Output the (X, Y) coordinate of the center of the cell containing the given text.  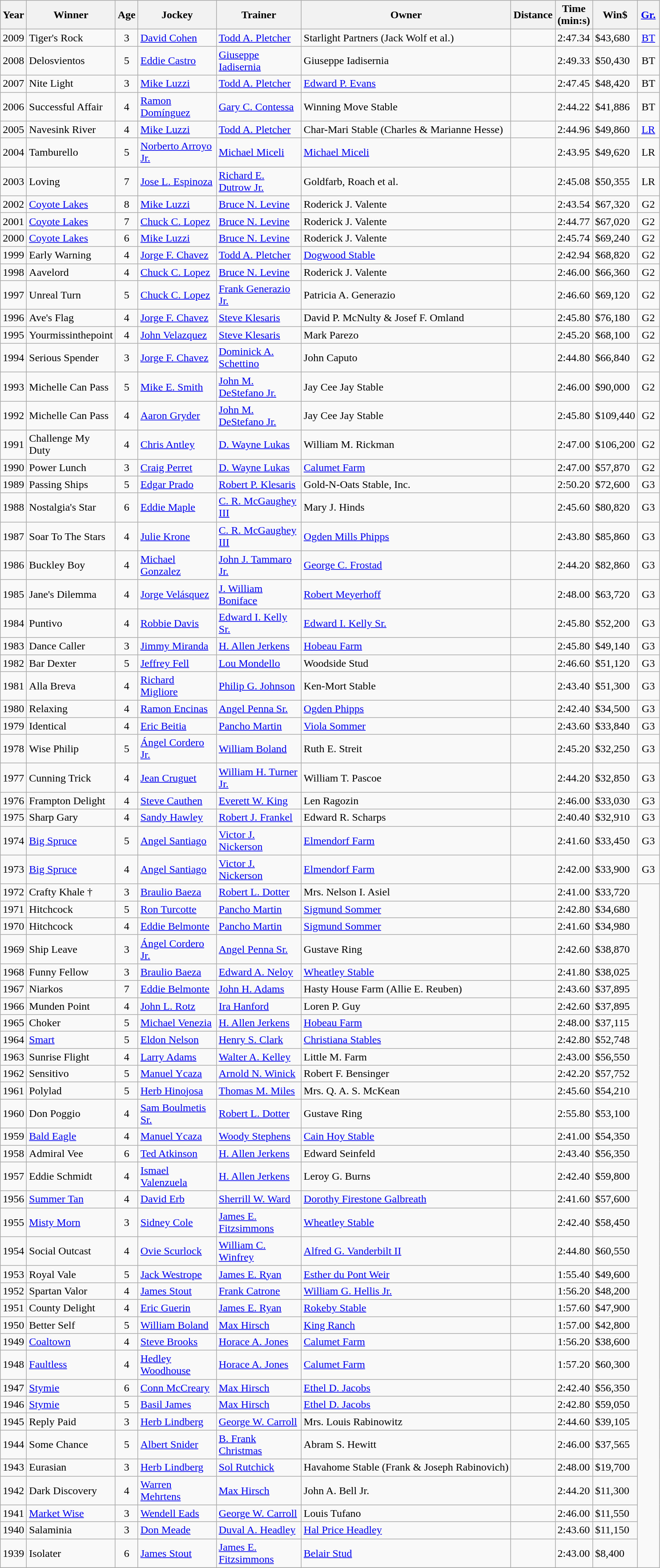
Wise Philip (71, 749)
John A. Bell Jr. (406, 1490)
1975 (13, 818)
Reply Paid (71, 1422)
Jose L. Espinoza (177, 181)
Goldfarb, Roach et al. (406, 181)
Faultless (71, 1365)
Munden Point (71, 1006)
2003 (13, 181)
Bar Dexter (71, 663)
2:42.20 (574, 1074)
1949 (13, 1342)
Distance (533, 15)
Frank Generazio Jr. (259, 295)
Sol Rutchick (259, 1467)
1940 (13, 1530)
Tamburello (71, 152)
2:47.45 (574, 84)
Bald Eagle (71, 1137)
2:42.94 (574, 255)
$32,850 (615, 778)
Eldon Nelson (177, 1040)
$50,430 (615, 60)
1980 (13, 709)
Funny Fellow (71, 972)
1989 (13, 484)
1998 (13, 272)
Serious Spender (71, 358)
$53,100 (615, 1114)
Rokeby Stable (406, 1308)
$67,320 (615, 204)
Robert P. Klesaris (259, 484)
Puntivo (71, 623)
Lou Mondello (259, 663)
Alfred G. Vanderbilt II (406, 1251)
$32,910 (615, 818)
$34,980 (615, 926)
Yourmissinthepoint (71, 335)
$38,870 (615, 949)
2009 (13, 38)
$11,550 (615, 1513)
Craig Perret (177, 468)
Jean Cruguet (177, 778)
$34,500 (615, 709)
$33,030 (615, 801)
$58,450 (615, 1222)
Michael Venezia (177, 1023)
Sherrill W. Ward (259, 1199)
1959 (13, 1137)
1956 (13, 1199)
Edward A. Neloy (259, 972)
2004 (13, 152)
Dark Discovery (71, 1490)
Hal Price Headley (406, 1530)
2:44.60 (574, 1422)
1967 (13, 989)
2:45.08 (574, 181)
$49,620 (615, 152)
Ruth E. Streit (406, 749)
David P. McNulty & Josef F. Omland (406, 318)
Summer Tan (71, 1199)
1976 (13, 801)
Little M. Farm (406, 1057)
2:45.74 (574, 238)
$48,420 (615, 84)
John H. Adams (259, 989)
Time (min:s) (574, 15)
Mike E. Smith (177, 387)
$76,180 (615, 318)
2:44.22 (574, 107)
Relaxing (71, 709)
$37,115 (615, 1023)
$60,550 (615, 1251)
Patricia A. Generazio (406, 295)
$69,240 (615, 238)
Winner (71, 15)
Leroy G. Burns (406, 1176)
1983 (13, 646)
$57,600 (615, 1199)
Buckley Boy (71, 565)
Jeffrey Fell (177, 663)
1951 (13, 1308)
$49,600 (615, 1274)
1982 (13, 663)
$85,860 (615, 536)
Winning Move Stable (406, 107)
Edgar Prado (177, 484)
$47,900 (615, 1308)
Louis Tufano (406, 1513)
2006 (13, 107)
Sam Boulmetis Sr. (177, 1114)
Alla Breva (71, 686)
Esther du Pont Weir (406, 1274)
1960 (13, 1114)
$59,800 (615, 1176)
2:44.96 (574, 129)
$66,360 (615, 272)
Warren Mehrtens (177, 1490)
John L. Rotz (177, 1006)
2:41.80 (574, 972)
1948 (13, 1365)
$106,200 (615, 445)
Ken-Mort Stable (406, 686)
Gold-N-Oats Stable, Inc. (406, 484)
Isolater (71, 1553)
Owner (406, 15)
1985 (13, 594)
Choker (71, 1023)
Power Lunch (71, 468)
1994 (13, 358)
Mary J. Hinds (406, 507)
$38,600 (615, 1342)
$49,140 (615, 646)
Basil James (177, 1405)
John Velazquez (177, 335)
1:57.00 (574, 1325)
1969 (13, 949)
1987 (13, 536)
$69,120 (615, 295)
Mrs. Louis Rabinowitz (406, 1422)
Woodside Stud (406, 663)
$33,900 (615, 869)
John Caputo (406, 358)
Walter A. Kelley (259, 1057)
1943 (13, 1467)
2:55.80 (574, 1114)
$80,820 (615, 507)
Philip G. Johnson (259, 686)
Chris Antley (177, 445)
2002 (13, 204)
George C. Frostad (406, 565)
$38,025 (615, 972)
County Delight (71, 1308)
Aaron Gryder (177, 415)
Polylad (71, 1091)
Abram S. Hewitt (406, 1445)
1997 (13, 295)
$56,550 (615, 1057)
Ogden Mills Phipps (406, 536)
Robert J. Frankel (259, 818)
$63,720 (615, 594)
Edward Seinfeld (406, 1153)
1950 (13, 1325)
Nite Light (71, 84)
Edward R. Scharps (406, 818)
John J. Tammaro Jr. (259, 565)
$41,886 (615, 107)
Delosvientos (71, 60)
Edward P. Evans (406, 84)
1962 (13, 1074)
$32,250 (615, 749)
Robert F. Bensinger (406, 1074)
2007 (13, 84)
1971 (13, 909)
William M. Rickman (406, 445)
1995 (13, 335)
Coaltown (71, 1342)
8 (126, 204)
Admiral Vee (71, 1153)
1970 (13, 926)
$51,120 (615, 663)
1986 (13, 565)
Richard Migliore (177, 686)
William T. Pascoe (406, 778)
Salaminia (71, 1530)
2:43.80 (574, 536)
$19,700 (615, 1467)
1942 (13, 1490)
1958 (13, 1153)
Viola Sommer (406, 726)
1991 (13, 445)
Ted Atkinson (177, 1153)
Nostalgia's Star (71, 507)
1:57.60 (574, 1308)
Larry Adams (177, 1057)
$11,150 (615, 1530)
Cain Hoy Stable (406, 1137)
$57,870 (615, 468)
Spartan Valor (71, 1291)
David Cohen (177, 38)
$68,100 (615, 335)
Ira Hanford (259, 1006)
Woody Stephens (259, 1137)
Steve Cauthen (177, 801)
$59,050 (615, 1405)
Ramon Domínguez (177, 107)
Hasty House Farm (Allie E. Reuben) (406, 989)
Eddie Schmidt (71, 1176)
Robbie Davis (177, 623)
Ave's Flag (71, 318)
Starlight Partners (Jack Wolf et al.) (406, 38)
Loving (71, 181)
Dogwood Stable (406, 255)
1963 (13, 1057)
1988 (13, 507)
William H. Turner Jr. (259, 778)
Duval A. Headley (259, 1530)
Challenge My Duty (71, 445)
1944 (13, 1445)
$68,820 (615, 255)
2:50.20 (574, 484)
Eurasian (71, 1467)
$33,450 (615, 841)
1996 (13, 318)
1964 (13, 1040)
$34,680 (615, 909)
Ismael Valenzuela (177, 1176)
Trainer (259, 15)
Loren P. Guy (406, 1006)
1979 (13, 726)
Everett W. King (259, 801)
Better Self (71, 1325)
Conn McCreary (177, 1388)
Passing Ships (71, 484)
Royal Vale (71, 1274)
Sharp Gary (71, 818)
Niarkos (71, 989)
Norberto Arroyo Jr. (177, 152)
Eric Guerin (177, 1308)
Eddie Castro (177, 60)
1984 (13, 623)
$109,440 (615, 415)
Jane's Dilemma (71, 594)
Market Wise (71, 1513)
Ron Turcotte (177, 909)
Identical (71, 726)
Sunrise Flight (71, 1057)
1968 (13, 972)
1957 (13, 1176)
$33,840 (615, 726)
Ramon Encinas (177, 709)
1:57.20 (574, 1365)
$43,680 (615, 38)
Ogden Phipps (406, 709)
1990 (13, 468)
Sensitivo (71, 1074)
Mrs. Nelson I. Asiel (406, 892)
1941 (13, 1513)
Sidney Cole (177, 1222)
Jimmy Miranda (177, 646)
1:55.40 (574, 1274)
J. William Boniface (259, 594)
1954 (13, 1251)
2005 (13, 129)
$48,200 (615, 1291)
1955 (13, 1222)
Len Ragozin (406, 801)
1966 (13, 1006)
Mrs. Q. A. S. McKean (406, 1091)
Ovie Scurlock (177, 1251)
Navesink River (71, 129)
$49,860 (615, 129)
Year (13, 15)
$8,400 (615, 1553)
1972 (13, 892)
Richard E. Dutrow Jr. (259, 181)
1973 (13, 869)
Char-Mari Stable (Charles & Marianne Hesse) (406, 129)
1965 (13, 1023)
Frampton Delight (71, 801)
Henry S. Clark (259, 1040)
Aavelord (71, 272)
$52,748 (615, 1040)
2:40.40 (574, 818)
Smart (71, 1040)
Jorge Velásquez (177, 594)
Dance Caller (71, 646)
Havahome Stable (Frank & Joseph Rabinovich) (406, 1467)
1953 (13, 1274)
2001 (13, 221)
1947 (13, 1388)
King Ranch (406, 1325)
1961 (13, 1091)
Successful Affair (71, 107)
$66,840 (615, 358)
Gr. (648, 15)
B. Frank Christmas (259, 1445)
William C. Winfrey (259, 1251)
2:43.95 (574, 152)
Mark Parezo (406, 335)
$57,752 (615, 1074)
Gary C. Contessa (259, 107)
Misty Morn (71, 1222)
2:44.77 (574, 221)
Arnold N. Winick (259, 1074)
Christiana Stables (406, 1040)
$50,355 (615, 181)
Jockey (177, 15)
Belair Stud (406, 1553)
2000 (13, 238)
Age (126, 15)
Win$ (615, 15)
1999 (13, 255)
Eric Beitia (177, 726)
Tiger's Rock (71, 38)
1978 (13, 749)
Don Poggio (71, 1114)
Social Outcast (71, 1251)
Thomas M. Miles (259, 1091)
Jack Westrope (177, 1274)
$82,860 (615, 565)
$52,200 (615, 623)
$90,000 (615, 387)
1939 (13, 1553)
1977 (13, 778)
$54,210 (615, 1091)
Albert Snider (177, 1445)
$51,300 (615, 686)
Frank Catrone (259, 1291)
Robert Meyerhoff (406, 594)
Don Meade (177, 1530)
Some Chance (71, 1445)
David Erb (177, 1199)
Steve Brooks (177, 1342)
$54,350 (615, 1137)
Michael Gonzalez (177, 565)
1946 (13, 1405)
$37,565 (615, 1445)
2:47.34 (574, 38)
2:49.33 (574, 60)
Unreal Turn (71, 295)
Wendell Eads (177, 1513)
1974 (13, 841)
Crafty Khale † (71, 892)
Hedley Woodhouse (177, 1365)
$39,105 (615, 1422)
William G. Hellis Jr. (406, 1291)
2:43.54 (574, 204)
Cunning Trick (71, 778)
$67,020 (615, 221)
1945 (13, 1422)
Soar To The Stars (71, 536)
Eddie Maple (177, 507)
Sandy Hawley (177, 818)
2008 (13, 60)
$72,600 (615, 484)
$11,300 (615, 1490)
$33,720 (615, 892)
Early Warning (71, 255)
1993 (13, 387)
Dorothy Firestone Galbreath (406, 1199)
Julie Krone (177, 536)
Dominick A. Schettino (259, 358)
2:42.00 (574, 869)
$60,300 (615, 1365)
Herb Hinojosa (177, 1091)
Ship Leave (71, 949)
1992 (13, 415)
1981 (13, 686)
$42,800 (615, 1325)
1952 (13, 1291)
